Search for the cell housing the specified text and yield its [x, y] center coordinate. 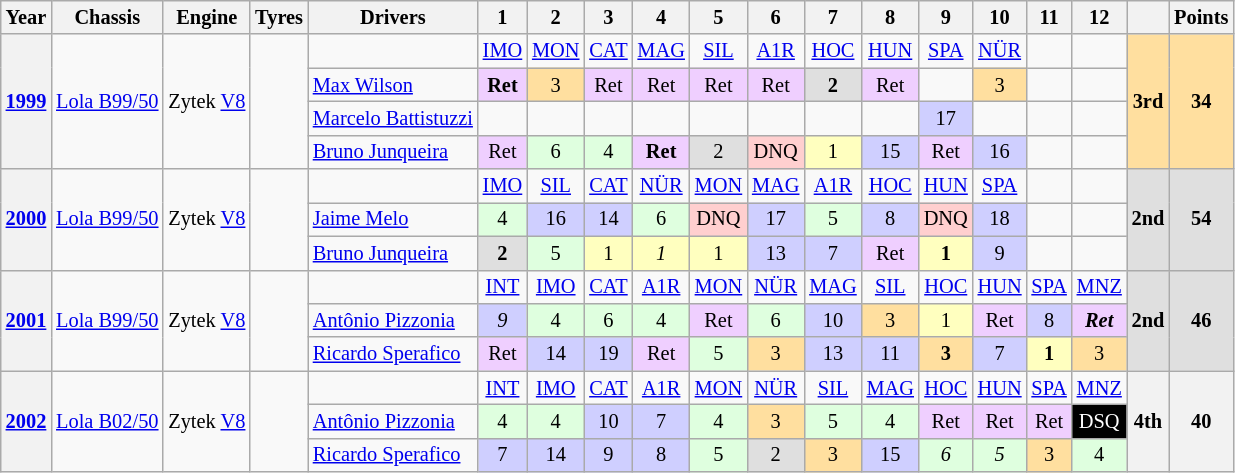
12 [1100, 17]
Points [1201, 17]
46 [1201, 320]
Chassis [107, 17]
DSQ [1100, 421]
Drivers [393, 17]
Tyres [279, 17]
54 [1201, 220]
Max Wilson [393, 85]
40 [1201, 422]
2001 [26, 320]
19 [608, 354]
Marcelo Battistuzzi [393, 118]
Year [26, 17]
34 [1201, 102]
2002 [26, 422]
Engine [206, 17]
4th [1148, 422]
18 [1000, 219]
3rd [1148, 102]
1999 [26, 102]
Lola B02/50 [107, 422]
Jaime Melo [393, 219]
2000 [26, 220]
